Return the [X, Y] coordinate for the center point of the cell that contains the specified text.  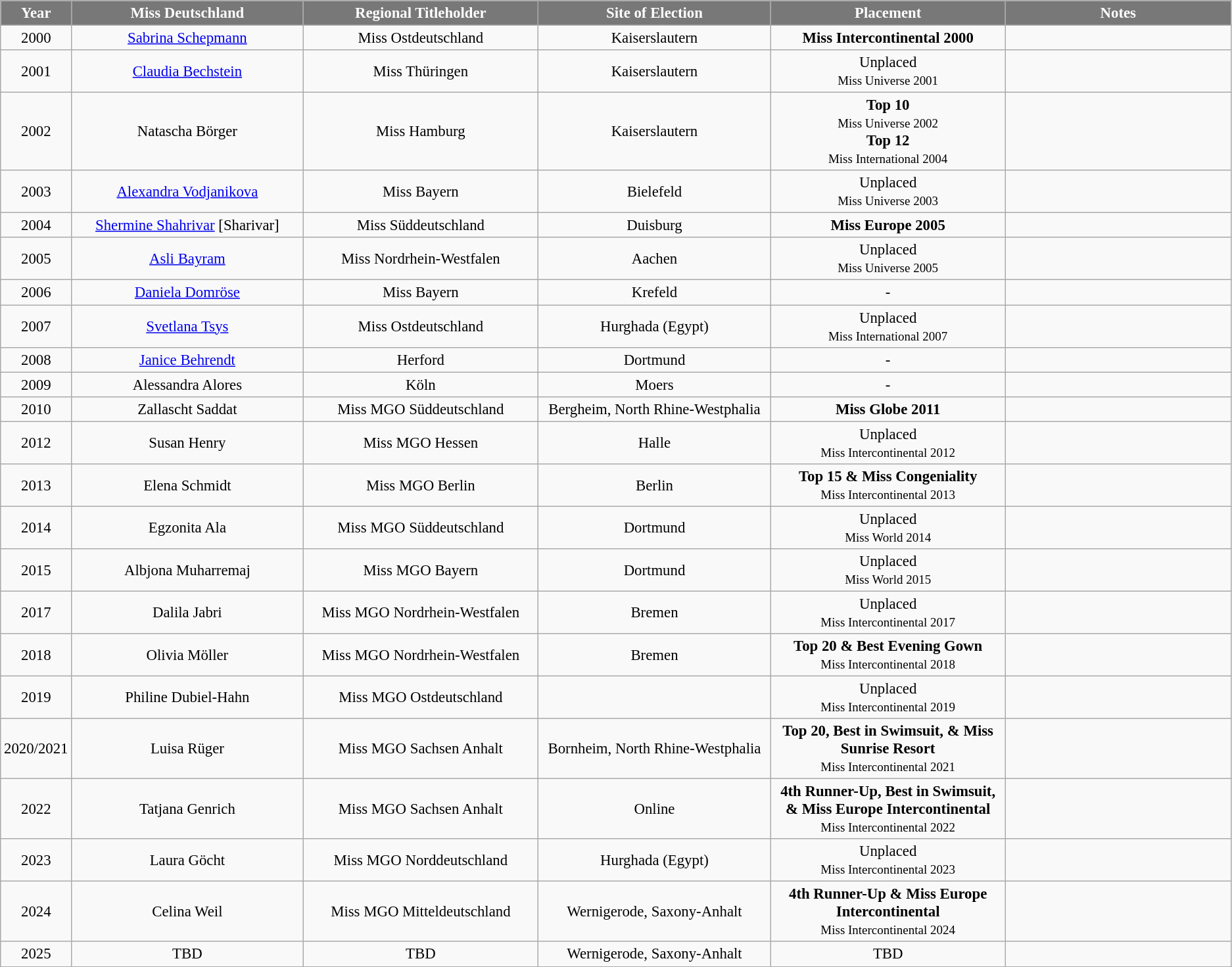
Luisa Rüger [187, 749]
2009 [36, 385]
Celina Weil [187, 912]
Herford [421, 360]
Online [655, 809]
2023 [36, 860]
2013 [36, 485]
Natascha Börger [187, 131]
Miss MGO Mitteldeutschland [421, 912]
Köln [421, 385]
UnplacedMiss World 2015 [888, 571]
Alexandra Vodjanikova [187, 192]
Top 20 & Best Evening GownMiss Intercontinental 2018 [888, 655]
Notes [1118, 13]
Duisburg [655, 225]
Sabrina Schepmann [187, 38]
Philine Dubiel-Hahn [187, 698]
UnplacedMiss Universe 2005 [888, 259]
Bornheim, North Rhine-Westphalia [655, 749]
Krefeld [655, 293]
Miss Intercontinental 2000 [888, 38]
Albjona Muharremaj [187, 571]
2025 [36, 955]
2008 [36, 360]
2004 [36, 225]
Miss MGO Berlin [421, 485]
UnplacedMiss Intercontinental 2017 [888, 613]
2001 [36, 71]
Top 10Miss Universe 2002Top 12Miss International 2004 [888, 131]
2024 [36, 912]
Shermine Shahrivar [Sharivar] [187, 225]
Placement [888, 13]
2014 [36, 527]
2002 [36, 131]
Bergheim, North Rhine-Westphalia [655, 409]
Berlin [655, 485]
Miss Globe 2011 [888, 409]
UnplacedMiss Intercontinental 2023 [888, 860]
4th Runner-Up, Best in Swimsuit, & Miss Europe IntercontinentalMiss Intercontinental 2022 [888, 809]
Top 20, Best in Swimsuit, & Miss Sunrise ResortMiss Intercontinental 2021 [888, 749]
Svetlana Tsys [187, 326]
Claudia Bechstein [187, 71]
4th Runner-Up & Miss Europe IntercontinentalMiss Intercontinental 2024 [888, 912]
Miss Europe 2005 [888, 225]
Halle [655, 443]
Susan Henry [187, 443]
Laura Göcht [187, 860]
Regional Titleholder [421, 13]
2019 [36, 698]
Janice Behrendt [187, 360]
2020/2021 [36, 749]
2010 [36, 409]
Elena Schmidt [187, 485]
Olivia Möller [187, 655]
Miss MGO Ostdeutschland [421, 698]
UnplacedMiss Intercontinental 2012 [888, 443]
2017 [36, 613]
2003 [36, 192]
Alessandra Alores [187, 385]
2006 [36, 293]
Top 15 & Miss CongenialityMiss Intercontinental 2013 [888, 485]
Tatjana Genrich [187, 809]
Miss Deutschland [187, 13]
Miss MGO Hessen [421, 443]
2018 [36, 655]
Daniela Domröse [187, 293]
UnplacedMiss Universe 2001 [888, 71]
2015 [36, 571]
Zallascht Saddat [187, 409]
Miss Nordrhein-Westfalen [421, 259]
Bielefeld [655, 192]
2012 [36, 443]
Miss MGO Norddeutschland [421, 860]
2022 [36, 809]
Miss Süddeutschland [421, 225]
2005 [36, 259]
Asli Bayram [187, 259]
Egzonita Ala [187, 527]
Miss MGO Bayern [421, 571]
UnplacedMiss Intercontinental 2019 [888, 698]
Aachen [655, 259]
UnplacedMiss International 2007 [888, 326]
Moers [655, 385]
Site of Election [655, 13]
Miss Hamburg [421, 131]
2000 [36, 38]
Miss Thüringen [421, 71]
Year [36, 13]
2007 [36, 326]
UnplacedMiss World 2014 [888, 527]
Dalila Jabri [187, 613]
UnplacedMiss Universe 2003 [888, 192]
